Output the (x, y) coordinate of the center of the cell containing the given text.  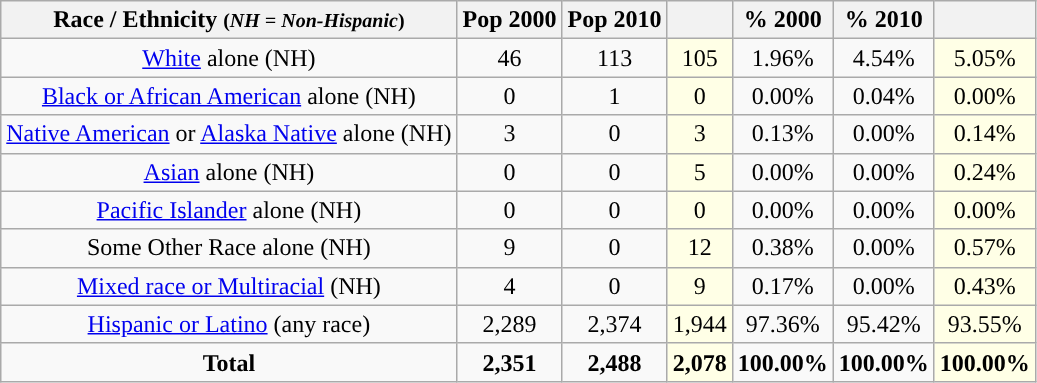
93.55% (984, 324)
Native American or Alaska Native alone (NH) (229, 134)
% 2010 (884, 20)
1.96% (782, 58)
4 (510, 286)
2,351 (510, 362)
0.04% (884, 96)
Pop 2000 (510, 20)
4.54% (884, 58)
Race / Ethnicity (NH = Non-Hispanic) (229, 20)
97.36% (782, 324)
95.42% (884, 324)
105 (700, 58)
0.17% (782, 286)
% 2000 (782, 20)
Pop 2010 (614, 20)
0.57% (984, 248)
Black or African American alone (NH) (229, 96)
2,488 (614, 362)
5 (700, 172)
Pacific Islander alone (NH) (229, 210)
1 (614, 96)
1,944 (700, 324)
Hispanic or Latino (any race) (229, 324)
12 (700, 248)
Mixed race or Multiracial (NH) (229, 286)
5.05% (984, 58)
Some Other Race alone (NH) (229, 248)
0.13% (782, 134)
0.14% (984, 134)
Asian alone (NH) (229, 172)
0.43% (984, 286)
46 (510, 58)
0.24% (984, 172)
0.38% (782, 248)
White alone (NH) (229, 58)
2,078 (700, 362)
2,289 (510, 324)
Total (229, 362)
2,374 (614, 324)
113 (614, 58)
